Return [x, y] of the center of cell containing provided text 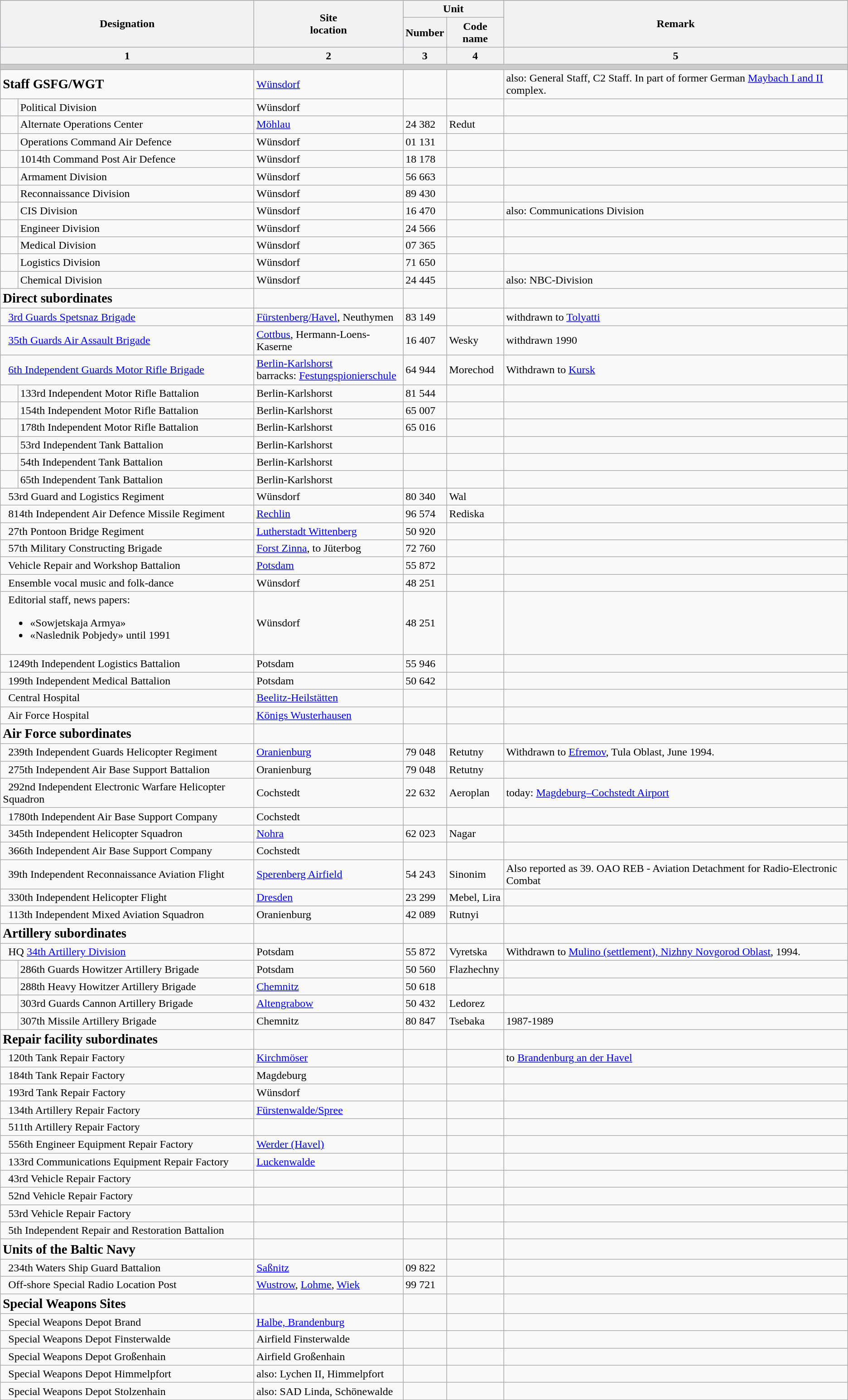
Halbe, Brandenburg [329, 1322]
39th Independent Reconnaissance Aviation Flight [127, 874]
16 407 [425, 341]
Werder (Havel) [329, 1144]
Saßnitz [329, 1268]
81 544 [425, 393]
also: SAD Linda, Schönewalde [329, 1391]
83 149 [425, 317]
Lutherstadt Wittenberg [329, 531]
Wustrow, Lohme, Wiek [329, 1285]
199th Independent Medical Battalion [127, 681]
Number [425, 33]
5 [676, 56]
Chemical Division [136, 280]
184th Tank Repair Factory [127, 1075]
275th Independent Air Base Support Battalion [127, 770]
also: General Staff, C2 Staff. In part of former German Maybach I and II complex. [676, 84]
3 [425, 56]
Designation [127, 24]
Off-shore Special Radio Location Post [127, 1285]
330th Independent Helicopter Flight [127, 898]
Central Hospital [127, 698]
Möhlau [329, 125]
18 178 [425, 159]
Sperenberg Airfield [329, 874]
07 365 [425, 245]
withdrawn to Tolyatti [676, 317]
Mebel, Lira [475, 898]
5th Independent Repair and Restoration Battalion [127, 1231]
24 445 [425, 280]
53rd Guard and Logistics Regiment [127, 496]
Nagar [475, 833]
Armament Division [136, 176]
Vyretska [475, 952]
Fürstenberg/Havel, Neuthymen [329, 317]
Nohra [329, 833]
54th Independent Tank Battalion [136, 462]
Cottbus, Hermann-Loens-Kaserne [329, 341]
Forst Zinna, to Jüterbog [329, 548]
Redut [475, 125]
Alternate Operations Center [136, 125]
Aeroplan [475, 793]
Airfield Großenhain [329, 1357]
234th Waters Ship Guard Battalion [127, 1268]
Medical Division [136, 245]
Air Force Hospital [127, 715]
4 [475, 56]
120th Tank Repair Factory [127, 1058]
54 243 [425, 874]
80 847 [425, 1021]
43rd Vehicle Repair Factory [127, 1179]
178th Independent Motor Rifle Battalion [136, 428]
50 560 [425, 969]
Withdrawn to Kursk [676, 370]
Special Weapons Depot Himmelpfort [127, 1374]
65 007 [425, 410]
Königs Wusterhausen [329, 715]
Magdeburg [329, 1075]
1014th Command Post Air Defence [136, 159]
3rd Guards Spetsnaz Brigade [127, 317]
Rechlin [329, 514]
withdrawn 1990 [676, 341]
239th Independent Guards Helicopter Regiment [127, 752]
Repair facility subordinates [127, 1039]
Withdrawn to Mulino (settlement), Nizhny Novgorod Oblast, 1994. [676, 952]
Dresden [329, 898]
Direct subordinates [127, 298]
Remark [676, 24]
23 299 [425, 898]
35th Guards Air Assault Brigade [127, 341]
22 632 [425, 793]
55 946 [425, 664]
Code name [475, 33]
53rd Vehicle Repair Factory [127, 1213]
1780th Independent Air Base Support Company [127, 816]
Beelitz-Heilstätten [329, 698]
also: Lychen II, Himmelpfort [329, 1374]
01 131 [425, 142]
80 340 [425, 496]
62 023 [425, 833]
27th Pontoon Bridge Regiment [127, 531]
HQ 34th Artillery Division [127, 952]
Artillery subordinates [127, 933]
57th Military Constructing Brigade [127, 548]
64 944 [425, 370]
Reconnaissance Division [136, 193]
Special Weapons Depot Großenhain [127, 1357]
72 760 [425, 548]
Flazhechny [475, 969]
154th Independent Motor Rifle Battalion [136, 410]
Unit [453, 9]
50 432 [425, 1004]
Airfield Finsterwalde [329, 1339]
Altengrabow [329, 1004]
Also reported as 39. OAO REB - Aviation Detachment for Radio-Electronic Combat [676, 874]
366th Independent Air Base Support Company [127, 851]
Sitelocation [329, 24]
65 016 [425, 428]
133rd Communications Equipment Repair Factory [127, 1162]
50 920 [425, 531]
50 618 [425, 986]
Units of the Baltic Navy [127, 1249]
Tsebaka [475, 1021]
511th Artillery Repair Factory [127, 1127]
6th Independent Guards Motor Rifle Brigade [127, 370]
16 470 [425, 211]
89 430 [425, 193]
307th Missile Artillery Brigade [136, 1021]
Political Division [136, 107]
Fürstenwalde/Spree [329, 1110]
286th Guards Howitzer Artillery Brigade [136, 969]
345th Independent Helicopter Squadron [127, 833]
also: NBC-Division [676, 280]
193rd Tank Repair Factory [127, 1092]
53rd Independent Tank Battalion [136, 445]
556th Engineer Equipment Repair Factory [127, 1144]
Engineer Division [136, 228]
50 642 [425, 681]
also: Communications Division [676, 211]
Morechod [475, 370]
113th Independent Mixed Aviation Squadron [127, 915]
Logistics Division [136, 263]
133rd Independent Motor Rifle Battalion [136, 393]
52nd Vehicle Repair Factory [127, 1196]
Ledorez [475, 1004]
to Brandenburg an der Havel [676, 1058]
today: Magdeburg–Cochstedt Airport [676, 793]
2 [329, 56]
Kirchmöser [329, 1058]
Rediska [475, 514]
Air Force subordinates [127, 734]
Wesky [475, 341]
24 566 [425, 228]
1987-1989 [676, 1021]
1 [127, 56]
71 650 [425, 263]
303rd Guards Cannon Artillery Brigade [136, 1004]
134th Artillery Repair Factory [127, 1110]
99 721 [425, 1285]
Editorial staff, news papers:«Sowjetskaja Armya»«Naslednik Pobjedy» until 1991 [127, 623]
Wal [475, 496]
Vehicle Repair and Workshop Battalion [127, 566]
Withdrawn to Efremov, Tula Oblast, June 1994. [676, 752]
288th Heavy Howitzer Artillery Brigade [136, 986]
Operations Command Air Defence [136, 142]
292nd Independent Electronic Warfare Helicopter Squadron [127, 793]
814th Independent Air Defence Missile Regiment [127, 514]
42 089 [425, 915]
Rutnyi [475, 915]
CIS Division [136, 211]
Sinonim [475, 874]
1249th Independent Logistics Battalion [127, 664]
Special Weapons Depot Finsterwalde [127, 1339]
56 663 [425, 176]
09 822 [425, 1268]
Ensemble vocal music and folk-dance [127, 583]
Berlin-Karlshorstbarracks: Festungspionierschule [329, 370]
96 574 [425, 514]
Staff GSFG/WGT [127, 84]
24 382 [425, 125]
Luckenwalde [329, 1162]
Special Weapons Depot Brand [127, 1322]
Special Weapons Depot Stolzenhain [127, 1391]
Special Weapons Sites [127, 1304]
65th Independent Tank Battalion [136, 479]
